Capture the cell that displays the provided text and extract its (x, y) central coordinate. 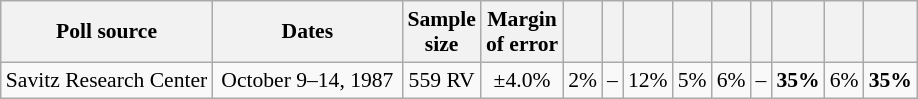
Dates (307, 32)
±4.0% (522, 80)
October 9–14, 1987 (307, 80)
559 RV (441, 80)
Poll source (107, 32)
Savitz Research Center (107, 80)
12% (648, 80)
Marginof error (522, 32)
Samplesize (441, 32)
2% (582, 80)
5% (692, 80)
